Find where the given text appears and provide that cell's center as [X, Y] coordinate. 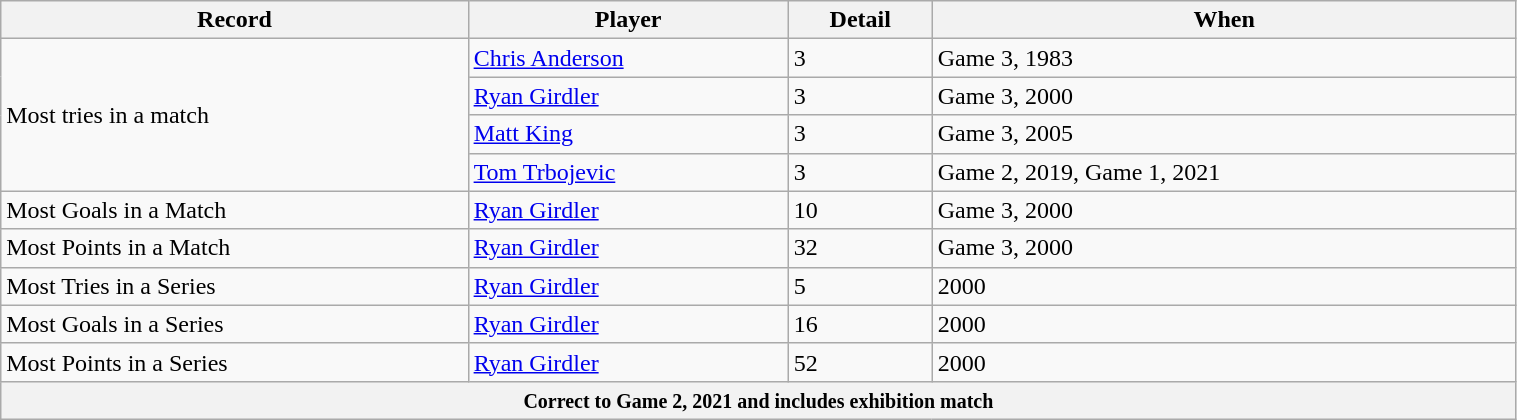
Tom Trbojevic [628, 172]
Most tries in a match [234, 115]
Game 3, 2005 [1224, 134]
Most Points in a Match [234, 248]
10 [860, 210]
Most Goals in a Series [234, 324]
Chris Anderson [628, 58]
Detail [860, 20]
Most Tries in a Series [234, 286]
Record [234, 20]
Game 3, 1983 [1224, 58]
Correct to Game 2, 2021 and includes exhibition match [758, 400]
52 [860, 362]
Matt King [628, 134]
Most Goals in a Match [234, 210]
Player [628, 20]
32 [860, 248]
Most Points in a Series [234, 362]
16 [860, 324]
When [1224, 20]
Game 2, 2019, Game 1, 2021 [1224, 172]
5 [860, 286]
